Provide the (x, y) coordinate of the cell's center where the given text is located.  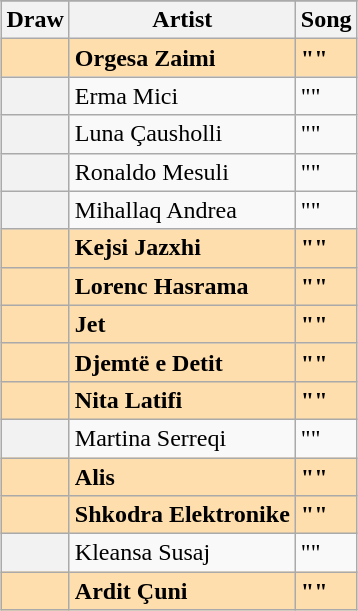
Luna Çausholli (182, 134)
Song (326, 20)
Nita Latifi (182, 400)
Jet (182, 324)
Martina Serreqi (182, 438)
Mihallaq Andrea (182, 210)
Orgesa Zaimi (182, 58)
Kejsi Jazxhi (182, 248)
Kleansa Susaj (182, 553)
Ronaldo Mesuli (182, 172)
Shkodra Elektronike (182, 515)
Alis (182, 477)
Djemtë e Detit (182, 362)
Draw (35, 20)
Erma Mici (182, 96)
Artist (182, 20)
Ardit Çuni (182, 591)
Lorenc Hasrama (182, 286)
